From the cell containing the given text, extract its center point as (X, Y) coordinate. 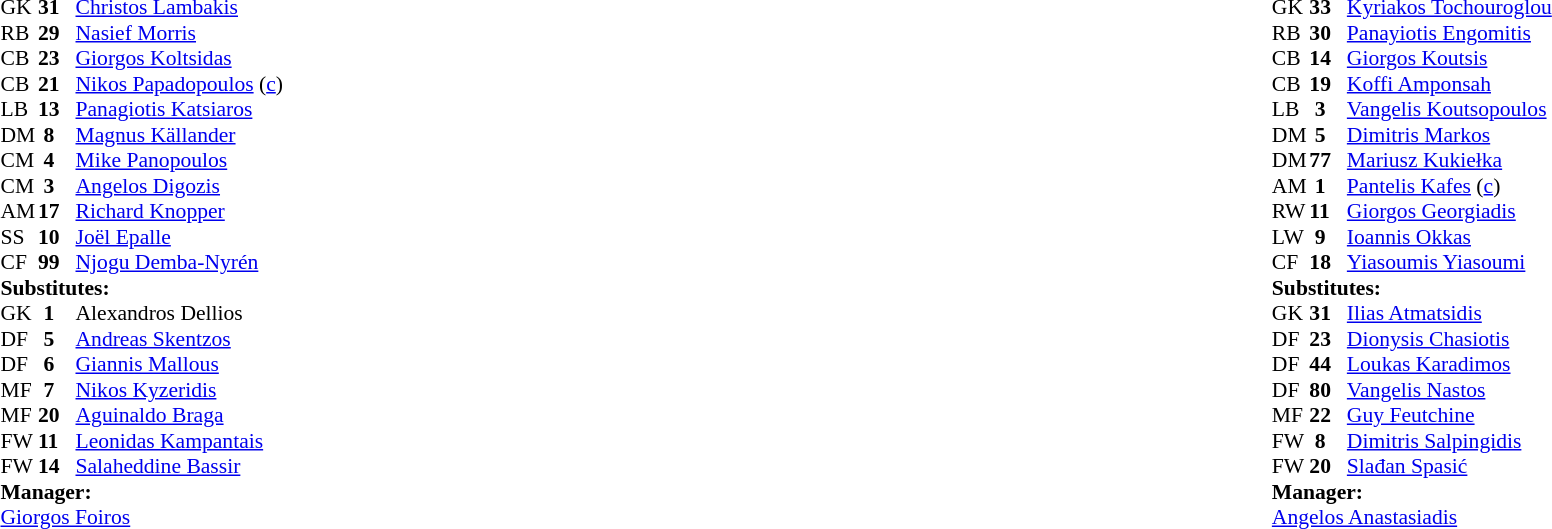
44 (1328, 365)
7 (57, 390)
Aguinaldo Braga (180, 415)
Koffi Amponsah (1450, 84)
10 (57, 237)
Dionysis Chasiotis (1450, 339)
Magnus Källander (180, 135)
22 (1328, 415)
Njogu Demba-Nyrén (180, 263)
Substitutes: (144, 288)
Dimitris Markos (1450, 135)
9 (1328, 237)
SS (19, 237)
13 (57, 109)
Slađan Spasić (1450, 467)
Vangelis Koutsopoulos (1450, 109)
77 (1328, 161)
19 (1328, 84)
Richard Knopper (180, 211)
Yiasoumis Yiasoumi (1450, 263)
99 (57, 263)
21 (57, 84)
Pantelis Kafes (c) (1450, 186)
Nasief Morris (180, 33)
Mariusz Kukiełka (1450, 161)
Nikos Kyzeridis (180, 390)
18 (1328, 263)
Panagiotis Katsiaros (180, 109)
31 (1328, 313)
Loukas Karadimos (1450, 365)
Ioannis Okkas (1450, 237)
LW (1291, 237)
Nikos Papadopoulos (c) (180, 84)
6 (57, 365)
Giannis Mallous (180, 365)
4 (57, 161)
Leonidas Kampantais (180, 441)
Joël Epalle (180, 237)
Manager: (144, 492)
30 (1328, 33)
Ilias Atmatsidis (1450, 313)
Alexandros Dellios (180, 313)
Giorgos Koutsis (1450, 59)
Guy Feutchine (1450, 415)
Dimitris Salpingidis (1450, 441)
Angelos Digozis (180, 186)
Andreas Skentzos (180, 339)
RW (1291, 211)
Giorgos Koltsidas (180, 59)
Salaheddine Bassir (180, 467)
Vangelis Nastos (1450, 390)
Giorgos Georgiadis (1450, 211)
Mike Panopoulos (180, 161)
17 (57, 211)
29 (57, 33)
80 (1328, 390)
Panayiotis Engomitis (1450, 33)
